Return the [X, Y] coordinate for the center point of the cell that contains the specified text.  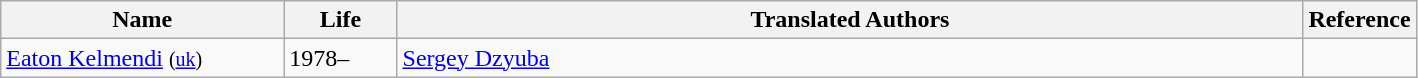
Translated Authors [850, 20]
Reference [1360, 20]
Sergey Dzyuba [850, 58]
1978– [340, 58]
Eaton Kelmendi (uk) [142, 58]
Life [340, 20]
Name [142, 20]
